For the text-containing cell, return its midpoint in [x, y] coordinate format. 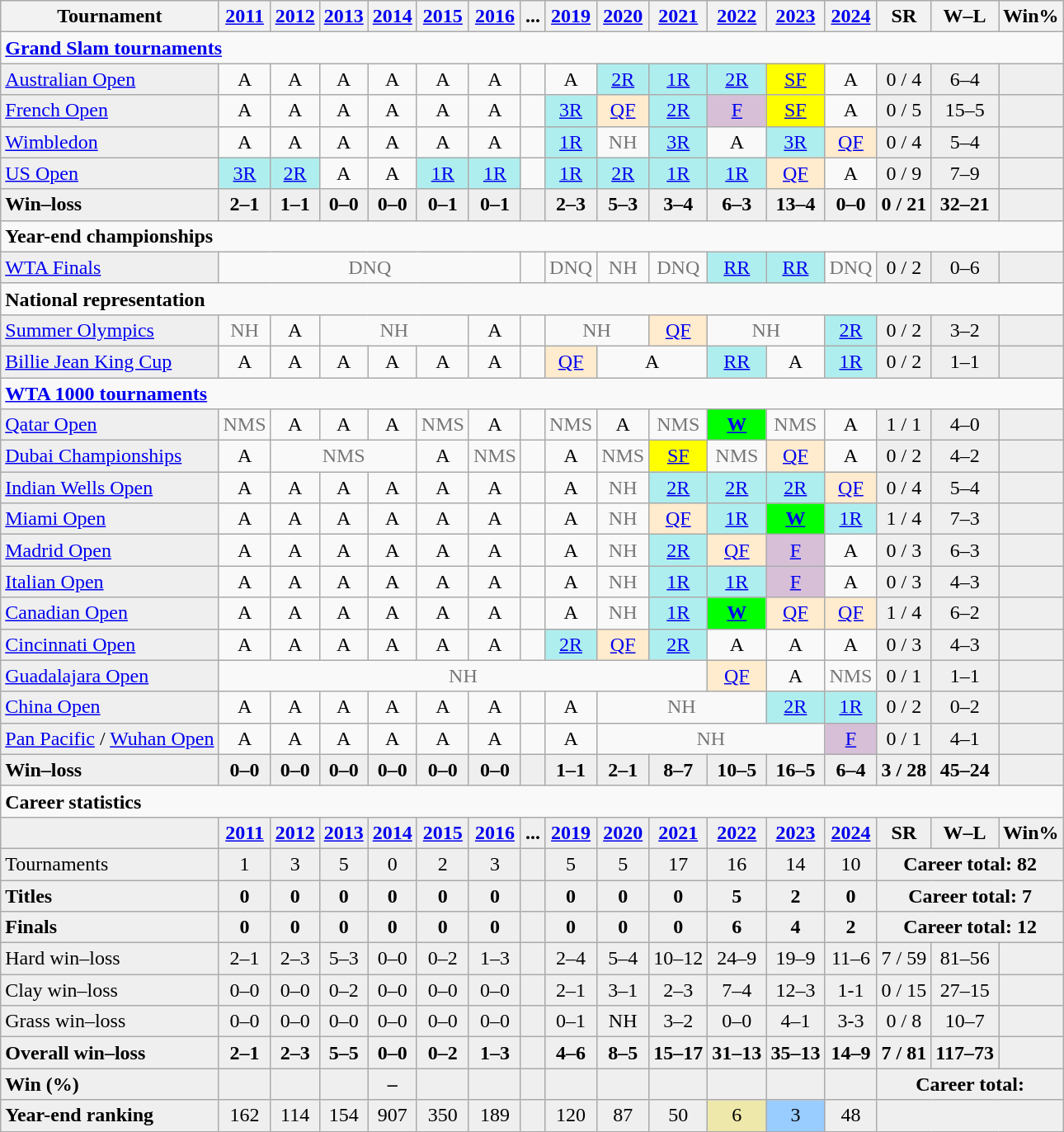
WTA 1000 tournaments [532, 394]
Madrid Open [110, 550]
7 / 81 [904, 1053]
11–6 [851, 959]
1 [244, 864]
35–13 [795, 1053]
4–6 [571, 1053]
0 / 21 [904, 205]
0 / 9 [904, 173]
10–5 [737, 770]
4–2 [965, 456]
350 [442, 1115]
13–4 [795, 205]
189 [495, 1115]
Billie Jean King Cup [110, 361]
National representation [532, 299]
16–5 [795, 770]
China Open [110, 707]
Miami Open [110, 519]
10–7 [965, 1021]
Guadalajara Open [110, 676]
3–4 [678, 205]
Qatar Open [110, 425]
4–0 [965, 425]
14 [795, 864]
Hard win–loss [110, 959]
8–5 [624, 1053]
Summer Olympics [110, 330]
Career total: [970, 1084]
12–3 [795, 990]
114 [295, 1115]
Year-end championships [532, 236]
14–9 [851, 1053]
3 / 28 [904, 770]
Career total: 7 [970, 895]
15–17 [678, 1053]
Italian Open [110, 582]
0–6 [965, 267]
Cincinnati Open [110, 644]
0 / 8 [904, 1021]
19–9 [795, 959]
7–4 [737, 990]
17 [678, 864]
31–13 [737, 1053]
3–1 [624, 990]
Pan Pacific / Wuhan Open [110, 738]
117–73 [965, 1053]
Grass win–loss [110, 1021]
Career statistics [532, 801]
24–9 [737, 959]
2–4 [571, 959]
Finals [110, 927]
10–12 [678, 959]
120 [571, 1115]
50 [678, 1115]
0 / 5 [904, 111]
Australian Open [110, 79]
1 / 1 [904, 425]
WTA Finals [110, 267]
Wimbledon [110, 142]
Career total: 82 [970, 864]
Canadian Open [110, 613]
1-1 [851, 990]
Indian Wells Open [110, 488]
Grand Slam tournaments [532, 48]
87 [624, 1115]
Titles [110, 895]
27–15 [965, 990]
10 [851, 864]
907 [393, 1115]
– [393, 1084]
8–7 [678, 770]
Clay win–loss [110, 990]
Year-end ranking [110, 1115]
162 [244, 1115]
French Open [110, 111]
Dubai Championships [110, 456]
32–21 [965, 205]
7–9 [965, 173]
81–56 [965, 959]
Career total: 12 [970, 927]
154 [343, 1115]
45–24 [965, 770]
5–5 [343, 1053]
48 [851, 1115]
15–5 [965, 111]
0 / 15 [904, 990]
Tournament [110, 17]
3-3 [851, 1021]
16 [737, 864]
4 [795, 927]
7 / 59 [904, 959]
7–3 [965, 519]
US Open [110, 173]
Overall win–loss [110, 1053]
Tournaments [110, 864]
Win (%) [110, 1084]
6–2 [965, 613]
